Output the (X, Y) coordinate of the center of the cell containing the given text.  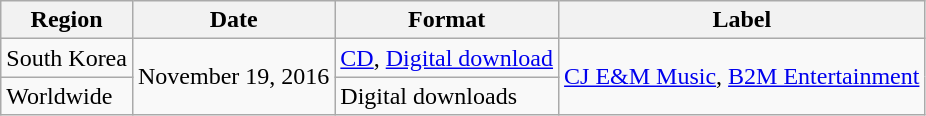
Label (742, 20)
Worldwide (67, 96)
South Korea (67, 58)
Region (67, 20)
Date (233, 20)
Digital downloads (447, 96)
CD, Digital download (447, 58)
November 19, 2016 (233, 77)
CJ E&M Music, B2M Entertainment (742, 77)
Format (447, 20)
